From the cell containing the given text, extract its center point as [x, y] coordinate. 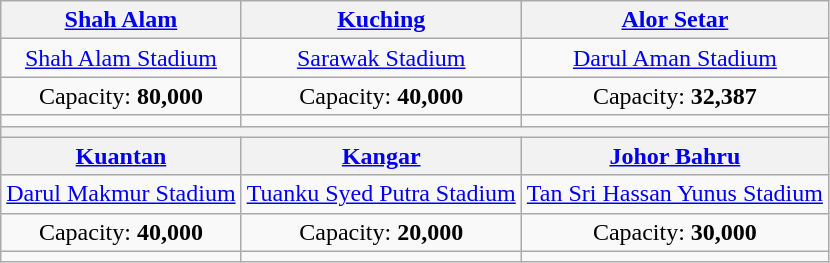
Shah Alam [121, 20]
Capacity: 30,000 [674, 232]
Johor Bahru [674, 156]
Kangar [381, 156]
Capacity: 80,000 [121, 96]
Kuching [381, 20]
Darul Makmur Stadium [121, 194]
Alor Setar [674, 20]
Sarawak Stadium [381, 58]
Tan Sri Hassan Yunus Stadium [674, 194]
Darul Aman Stadium [674, 58]
Tuanku Syed Putra Stadium [381, 194]
Kuantan [121, 156]
Capacity: 32,387 [674, 96]
Shah Alam Stadium [121, 58]
Capacity: 20,000 [381, 232]
